Return (x, y) of the center of cell containing provided text 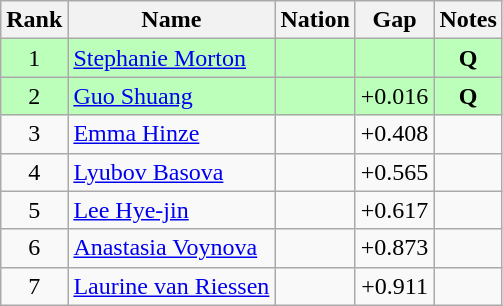
+0.408 (394, 134)
+0.873 (394, 248)
+0.565 (394, 172)
Gap (394, 20)
Laurine van Riessen (172, 286)
Guo Shuang (172, 96)
Lee Hye-jin (172, 210)
7 (34, 286)
1 (34, 58)
Notes (468, 20)
Rank (34, 20)
3 (34, 134)
5 (34, 210)
2 (34, 96)
+0.016 (394, 96)
Name (172, 20)
Nation (315, 20)
Lyubov Basova (172, 172)
Anastasia Voynova (172, 248)
4 (34, 172)
Stephanie Morton (172, 58)
Emma Hinze (172, 134)
6 (34, 248)
+0.911 (394, 286)
+0.617 (394, 210)
